Capture the cell that displays the provided text and extract its [X, Y] central coordinate. 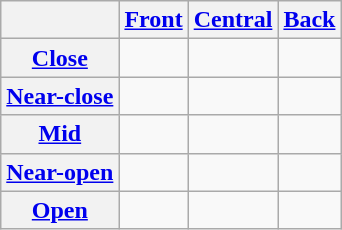
Near-close [60, 96]
Mid [60, 134]
Close [60, 58]
Near-open [60, 172]
Open [60, 210]
Front [154, 20]
Central [233, 20]
Back [310, 20]
